Provide the (X, Y) coordinate of the cell's center where the given text is located.  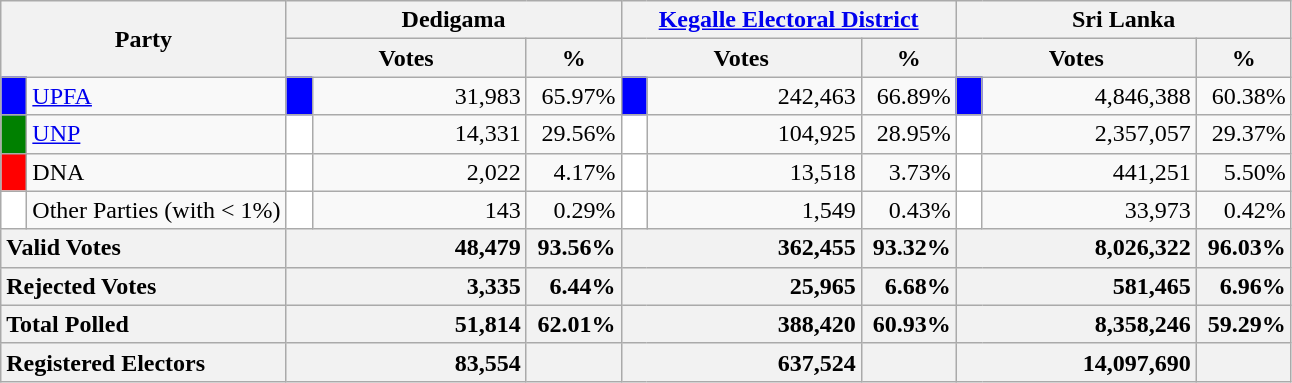
388,420 (741, 324)
93.56% (574, 248)
62.01% (574, 324)
Rejected Votes (144, 286)
66.89% (908, 96)
3.73% (908, 172)
29.56% (574, 134)
581,465 (1076, 286)
2,022 (419, 172)
441,251 (1089, 172)
Party (144, 39)
5.50% (1244, 172)
0.43% (908, 210)
29.37% (1244, 134)
104,925 (754, 134)
31,983 (419, 96)
2,357,057 (1089, 134)
Kegalle Electoral District (788, 20)
1,549 (754, 210)
28.95% (908, 134)
8,358,246 (1076, 324)
48,479 (406, 248)
DNA (156, 172)
Valid Votes (144, 248)
242,463 (754, 96)
362,455 (741, 248)
Registered Electors (144, 362)
Dedigama (454, 20)
6.96% (1244, 286)
UNP (156, 134)
0.42% (1244, 210)
60.93% (908, 324)
96.03% (1244, 248)
Sri Lanka (1124, 20)
8,026,322 (1076, 248)
25,965 (741, 286)
4,846,388 (1089, 96)
13,518 (754, 172)
33,973 (1089, 210)
59.29% (1244, 324)
0.29% (574, 210)
60.38% (1244, 96)
14,331 (419, 134)
143 (419, 210)
93.32% (908, 248)
14,097,690 (1076, 362)
3,335 (406, 286)
Other Parties (with < 1%) (156, 210)
637,524 (741, 362)
51,814 (406, 324)
UPFA (156, 96)
4.17% (574, 172)
6.68% (908, 286)
65.97% (574, 96)
Total Polled (144, 324)
83,554 (406, 362)
6.44% (574, 286)
